Output the (X, Y) coordinate of the center of the cell containing the given text.  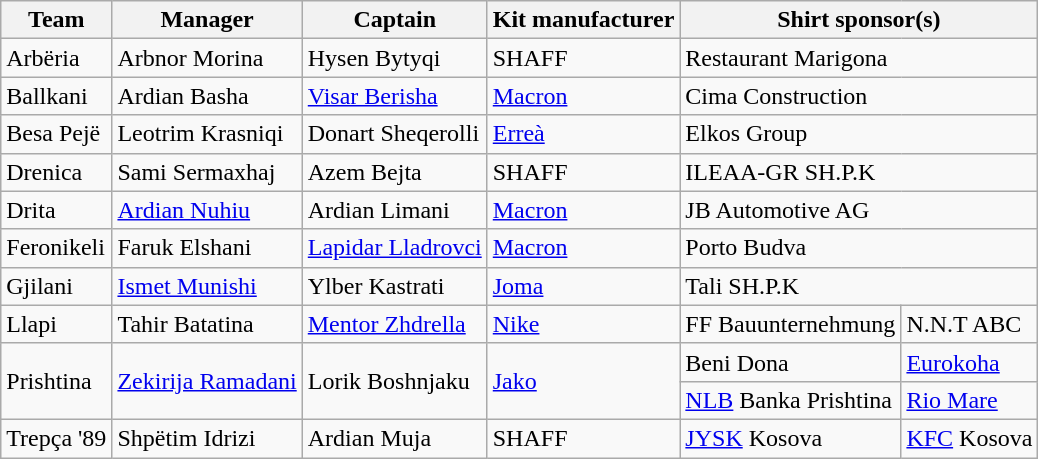
Prishtina (56, 381)
Lapidar Lladrovci (394, 248)
Gjilani (56, 286)
NLB Banka Prishtina (790, 400)
Jako (584, 381)
Joma (584, 286)
Eurokoha (970, 362)
Porto Budva (859, 248)
FF Bauunternehmung (790, 324)
Trepça '89 (56, 438)
Shpëtim Idrizi (207, 438)
Visar Berisha (394, 96)
Lorik Boshnjaku (394, 381)
Tali SH.P.K (859, 286)
Hysen Bytyqi (394, 58)
ILEAA-GR SH.P.K (859, 172)
Zekirija Ramadani (207, 381)
Captain (394, 20)
Tahir Batatina (207, 324)
Besa Pejë (56, 134)
JYSK Kosova (790, 438)
Beni Dona (790, 362)
Arbnor Morina (207, 58)
Erreà (584, 134)
Donart Sheqerolli (394, 134)
Sami Sermaxhaj (207, 172)
Llapi (56, 324)
Drita (56, 210)
Rio Mare (970, 400)
KFC Kosova (970, 438)
Ismet Munishi (207, 286)
Manager (207, 20)
Faruk Elshani (207, 248)
Drenica (56, 172)
Ballkani (56, 96)
Mentor Zhdrella (394, 324)
Team (56, 20)
Elkos Group (859, 134)
Cima Construction (859, 96)
Ardian Nuhiu (207, 210)
Kit manufacturer (584, 20)
JB Automotive AG (859, 210)
N.N.T ABC (970, 324)
Restaurant Marigona (859, 58)
Ardian Limani (394, 210)
Ylber Kastrati (394, 286)
Arbëria (56, 58)
Ardian Basha (207, 96)
Leotrim Krasniqi (207, 134)
Nike (584, 324)
Feronikeli (56, 248)
Shirt sponsor(s) (859, 20)
Azem Bejta (394, 172)
Ardian Muja (394, 438)
